For the text-containing cell, return its midpoint in (X, Y) coordinate format. 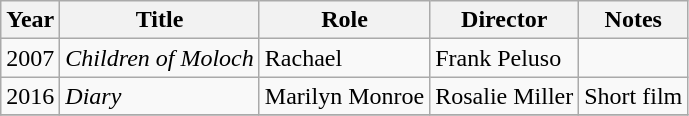
Diary (160, 96)
Frank Peluso (504, 58)
Title (160, 20)
Notes (634, 20)
Short film (634, 96)
Rosalie Miller (504, 96)
Marilyn Monroe (344, 96)
Rachael (344, 58)
Year (30, 20)
Director (504, 20)
2007 (30, 58)
Role (344, 20)
2016 (30, 96)
Children of Moloch (160, 58)
